Capture the cell that displays the provided text and extract its (X, Y) central coordinate. 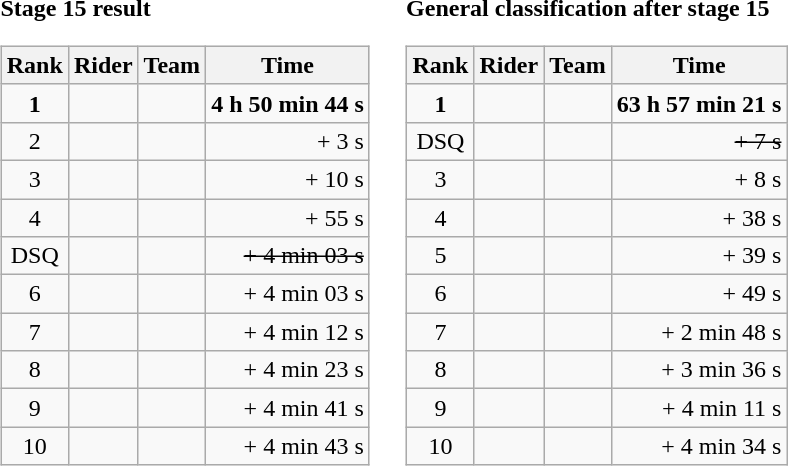
+ 49 s (699, 294)
+ 4 min 12 s (288, 332)
+ 4 min 23 s (288, 370)
+ 4 min 11 s (699, 408)
+ 4 min 41 s (288, 408)
+ 55 s (288, 217)
+ 7 s (699, 141)
2 (34, 141)
63 h 57 min 21 s (699, 103)
+ 39 s (699, 256)
5 (440, 256)
+ 2 min 48 s (699, 332)
4 h 50 min 44 s (288, 103)
+ 3 s (288, 141)
+ 4 min 43 s (288, 446)
+ 3 min 36 s (699, 370)
+ 8 s (699, 179)
+ 38 s (699, 217)
+ 4 min 34 s (699, 446)
+ 10 s (288, 179)
